From the cell containing the given text, extract its center point as (X, Y) coordinate. 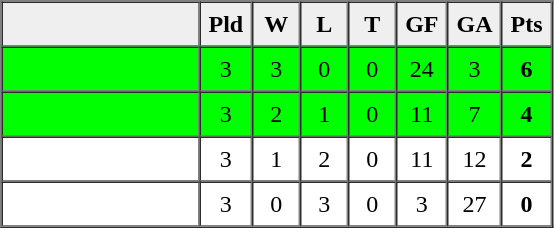
12 (475, 158)
L (324, 24)
GF (422, 24)
24 (422, 68)
27 (475, 204)
4 (527, 114)
GA (475, 24)
6 (527, 68)
7 (475, 114)
Pts (527, 24)
W (276, 24)
Pld (226, 24)
T (372, 24)
